Determine the [X, Y] coordinate at the center of the cell enclosing the given text.  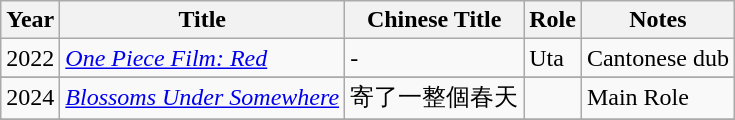
One Piece Film: Red [202, 58]
Main Role [658, 98]
Role [553, 20]
Year [30, 20]
Title [202, 20]
Blossoms Under Somewhere [202, 98]
Chinese Title [434, 20]
Notes [658, 20]
2024 [30, 98]
寄了一整個春天 [434, 98]
2022 [30, 58]
Uta [553, 58]
- [434, 58]
Cantonese dub [658, 58]
